Pinpoint the cell where the given text exists, returning its [x, y] midpoint coordinate. 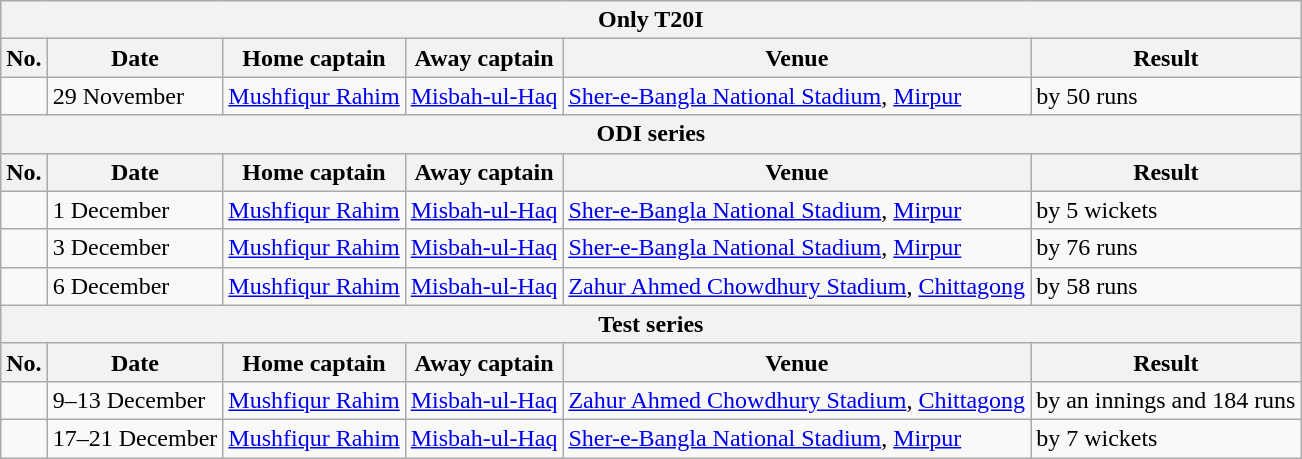
17–21 December [135, 438]
by 7 wickets [1166, 438]
1 December [135, 210]
Test series [651, 324]
Only T20I [651, 20]
by an innings and 184 runs [1166, 400]
by 76 runs [1166, 248]
by 58 runs [1166, 286]
9–13 December [135, 400]
by 5 wickets [1166, 210]
6 December [135, 286]
3 December [135, 248]
ODI series [651, 134]
29 November [135, 96]
by 50 runs [1166, 96]
